Return [X, Y] of the center of cell containing provided text 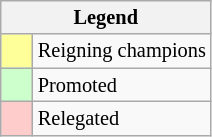
Reigning champions [122, 51]
Promoted [122, 85]
Legend [106, 17]
Relegated [122, 118]
